Determine the [X, Y] coordinate at the center of the cell enclosing the given text.  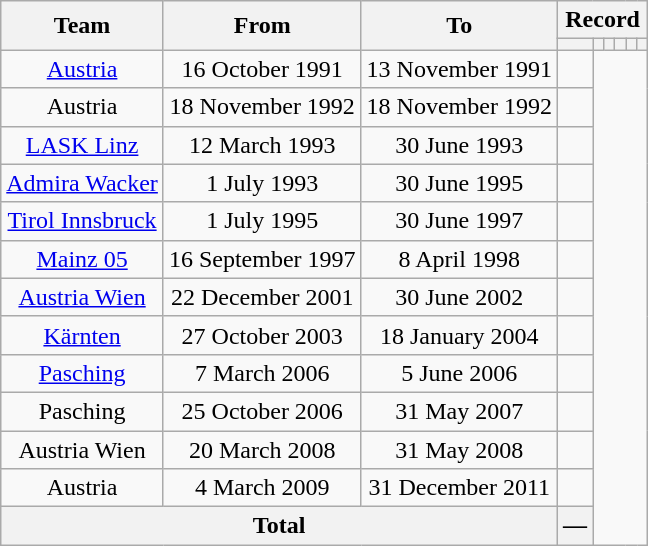
Admira Wacker [82, 183]
Record [602, 20]
31 December 2011 [459, 488]
27 October 2003 [262, 335]
LASK Linz [82, 145]
16 October 1991 [262, 69]
Tirol Innsbruck [82, 221]
31 May 2008 [459, 449]
To [459, 26]
30 June 1995 [459, 183]
8 April 1998 [459, 259]
30 June 1993 [459, 145]
13 November 1991 [459, 69]
5 June 2006 [459, 373]
31 May 2007 [459, 411]
20 March 2008 [262, 449]
7 March 2006 [262, 373]
22 December 2001 [262, 297]
18 January 2004 [459, 335]
Total [280, 526]
Kärnten [82, 335]
Team [82, 26]
Mainz 05 [82, 259]
From [262, 26]
4 March 2009 [262, 488]
1 July 1995 [262, 221]
25 October 2006 [262, 411]
1 July 1993 [262, 183]
30 June 1997 [459, 221]
30 June 2002 [459, 297]
— [574, 526]
16 September 1997 [262, 259]
12 March 1993 [262, 145]
